Capture the cell that displays the provided text and extract its (x, y) central coordinate. 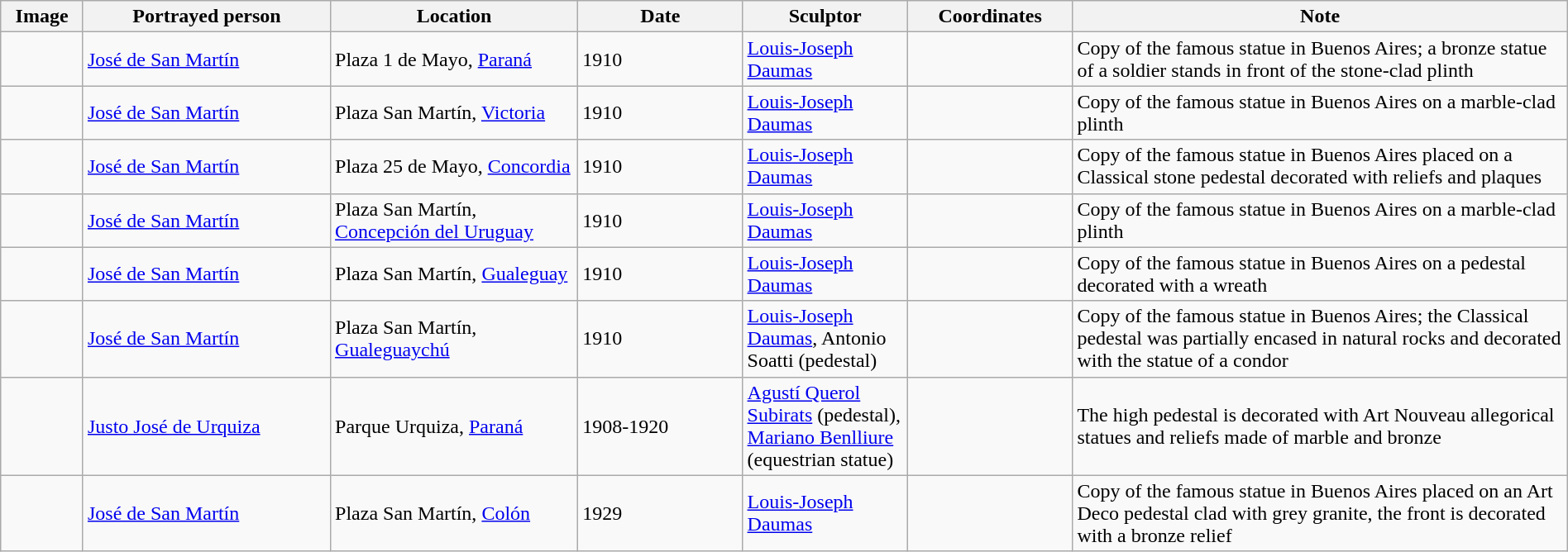
Image (42, 17)
Portrayed person (207, 17)
Location (455, 17)
Plaza 1 de Mayo, Paraná (455, 59)
Copy of the famous statue in Buenos Aires on a pedestal decorated with a wreath (1320, 274)
The high pedestal is decorated with Art Nouveau allegorical statues and reliefs made of marble and bronze (1320, 426)
Copy of the famous statue in Buenos Aires placed on an Art Deco pedestal clad with grey granite, the front is decorated with a bronze relief (1320, 513)
Plaza San Martín, Colón (455, 513)
Plaza 25 de Mayo, Concordia (455, 167)
Plaza San Martín, Victoria (455, 112)
Copy of the famous statue in Buenos Aires placed on a Classical stone pedestal decorated with reliefs and plaques (1320, 167)
Parque Urquiza, Paraná (455, 426)
Justo José de Urquiza (207, 426)
Sculptor (825, 17)
Copy of the famous statue in Buenos Aires; the Classical pedestal was partially encased in natural rocks and decorated with the statue of a condor (1320, 339)
1929 (660, 513)
Copy of the famous statue in Buenos Aires; a bronze statue of a soldier stands in front of the stone-clad plinth (1320, 59)
Louis-Joseph Daumas, Antonio Soatti (pedestal) (825, 339)
Plaza San Martín, Gualeguaychú (455, 339)
Plaza San Martín, Concepción del Uruguay (455, 220)
Agustí Querol Subirats (pedestal), Mariano Benlliure (equestrian statue) (825, 426)
1908-1920 (660, 426)
Coordinates (989, 17)
Date (660, 17)
Plaza San Martín, Gualeguay (455, 274)
Note (1320, 17)
